Return the (X, Y) coordinate for the center point of the cell that contains the specified text.  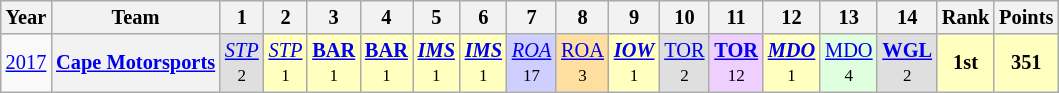
7 (532, 17)
14 (907, 17)
Year (26, 17)
6 (484, 17)
Points (1026, 17)
MDO1 (792, 63)
3 (334, 17)
1 (242, 17)
Rank (966, 17)
12 (792, 17)
STP2 (242, 63)
WGL2 (907, 63)
11 (736, 17)
13 (848, 17)
ROA17 (532, 63)
Team (136, 17)
2 (286, 17)
9 (634, 17)
1st (966, 63)
8 (582, 17)
IOW1 (634, 63)
MDO4 (848, 63)
TOR12 (736, 63)
STP1 (286, 63)
5 (436, 17)
Cape Motorsports (136, 63)
351 (1026, 63)
10 (684, 17)
TOR2 (684, 63)
4 (386, 17)
2017 (26, 63)
ROA3 (582, 63)
